From the cell containing the given text, extract its center point as (X, Y) coordinate. 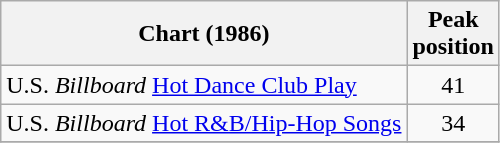
U.S. Billboard Hot R&B/Hip-Hop Songs (204, 123)
Peakposition (453, 34)
41 (453, 85)
U.S. Billboard Hot Dance Club Play (204, 85)
34 (453, 123)
Chart (1986) (204, 34)
